Return [x, y] of the center of cell containing provided text 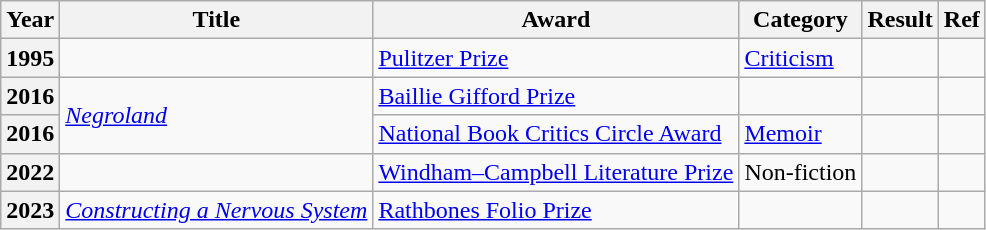
Rathbones Folio Prize [556, 210]
Award [556, 20]
Category [800, 20]
2023 [30, 210]
Negroland [216, 115]
Result [900, 20]
Title [216, 20]
Memoir [800, 134]
Criticism [800, 58]
Windham–Campbell Literature Prize [556, 172]
Constructing a Nervous System [216, 210]
Baillie Gifford Prize [556, 96]
2022 [30, 172]
Ref [962, 20]
Pulitzer Prize [556, 58]
Year [30, 20]
Non-fiction [800, 172]
1995 [30, 58]
National Book Critics Circle Award [556, 134]
